Output the (x, y) coordinate of the center of the cell containing the given text.  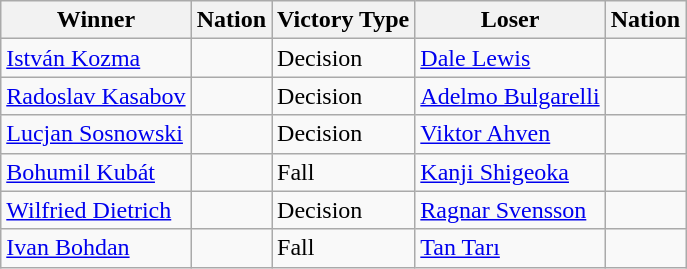
Viktor Ahven (510, 134)
Wilfried Dietrich (96, 210)
Radoslav Kasabov (96, 96)
Tan Tarı (510, 248)
Adelmo Bulgarelli (510, 96)
Winner (96, 20)
Ivan Bohdan (96, 248)
István Kozma (96, 58)
Lucjan Sosnowski (96, 134)
Victory Type (344, 20)
Ragnar Svensson (510, 210)
Kanji Shigeoka (510, 172)
Loser (510, 20)
Dale Lewis (510, 58)
Bohumil Kubát (96, 172)
